Pinpoint the cell where the given text exists, returning its [X, Y] midpoint coordinate. 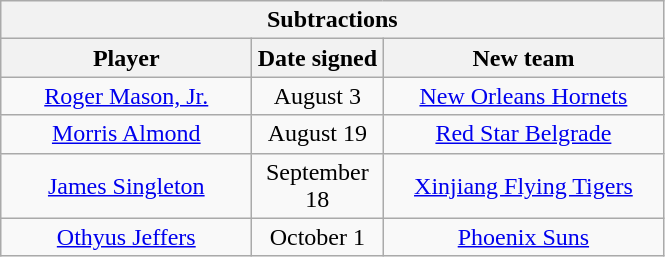
Subtractions [332, 20]
September 18 [318, 186]
Red Star Belgrade [524, 134]
Phoenix Suns [524, 237]
August 19 [318, 134]
Xinjiang Flying Tigers [524, 186]
Player [126, 58]
Othyus Jeffers [126, 237]
Morris Almond [126, 134]
New team [524, 58]
Date signed [318, 58]
October 1 [318, 237]
Roger Mason, Jr. [126, 96]
James Singleton [126, 186]
August 3 [318, 96]
New Orleans Hornets [524, 96]
